Provide the [x, y] coordinate of the cell's center where the given text is located.  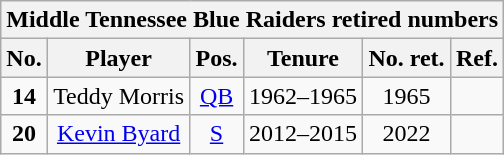
QB [216, 96]
Middle Tennessee Blue Raiders retired numbers [252, 20]
Tenure [303, 58]
1965 [407, 96]
2022 [407, 134]
Teddy Morris [118, 96]
20 [24, 134]
14 [24, 96]
Ref. [476, 58]
Pos. [216, 58]
Kevin Byard [118, 134]
No. ret. [407, 58]
S [216, 134]
2012–2015 [303, 134]
No. [24, 58]
1962–1965 [303, 96]
Player [118, 58]
